Return the (x, y) coordinate for the center point of the cell that contains the specified text.  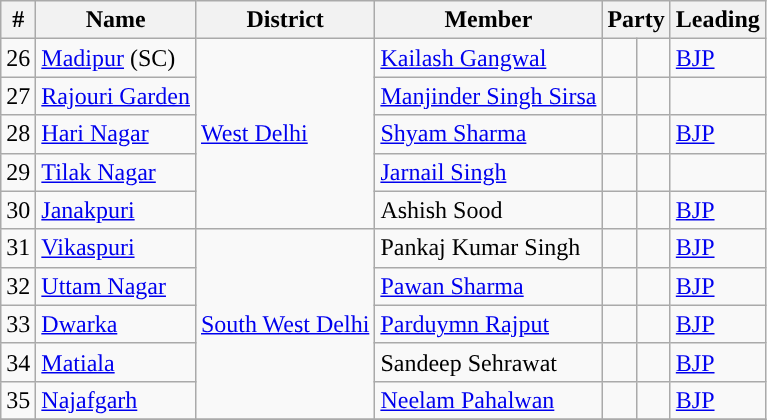
Matiala (116, 362)
West Delhi (284, 134)
Janakpuri (116, 210)
35 (18, 400)
Sandeep Sehrawat (488, 362)
34 (18, 362)
Leading (718, 20)
Hari Nagar (116, 134)
26 (18, 58)
Dwarka (116, 324)
Neelam Pahalwan (488, 400)
Madipur (SC) (116, 58)
Pankaj Kumar Singh (488, 248)
Jarnail Singh (488, 172)
28 (18, 134)
District (284, 20)
Najafgarh (116, 400)
Vikaspuri (116, 248)
Rajouri Garden (116, 96)
Tilak Nagar (116, 172)
Party (636, 20)
29 (18, 172)
South West Delhi (284, 324)
Name (116, 20)
Pawan Sharma (488, 286)
Member (488, 20)
Uttam Nagar (116, 286)
Manjinder Singh Sirsa (488, 96)
Shyam Sharma (488, 134)
Parduymn Rajput (488, 324)
Ashish Sood (488, 210)
30 (18, 210)
Kailash Gangwal (488, 58)
27 (18, 96)
# (18, 20)
32 (18, 286)
33 (18, 324)
31 (18, 248)
